Find where the given text appears and provide that cell's center as (x, y) coordinate. 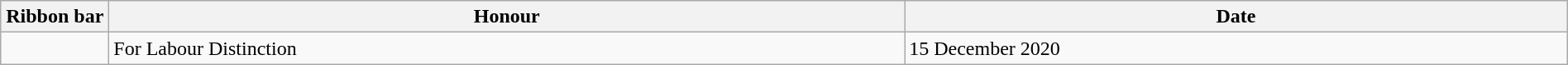
For Labour Distinction (507, 48)
Ribbon bar (55, 17)
Honour (507, 17)
Date (1236, 17)
15 December 2020 (1236, 48)
